Determine the (x, y) coordinate at the center of the cell enclosing the given text.  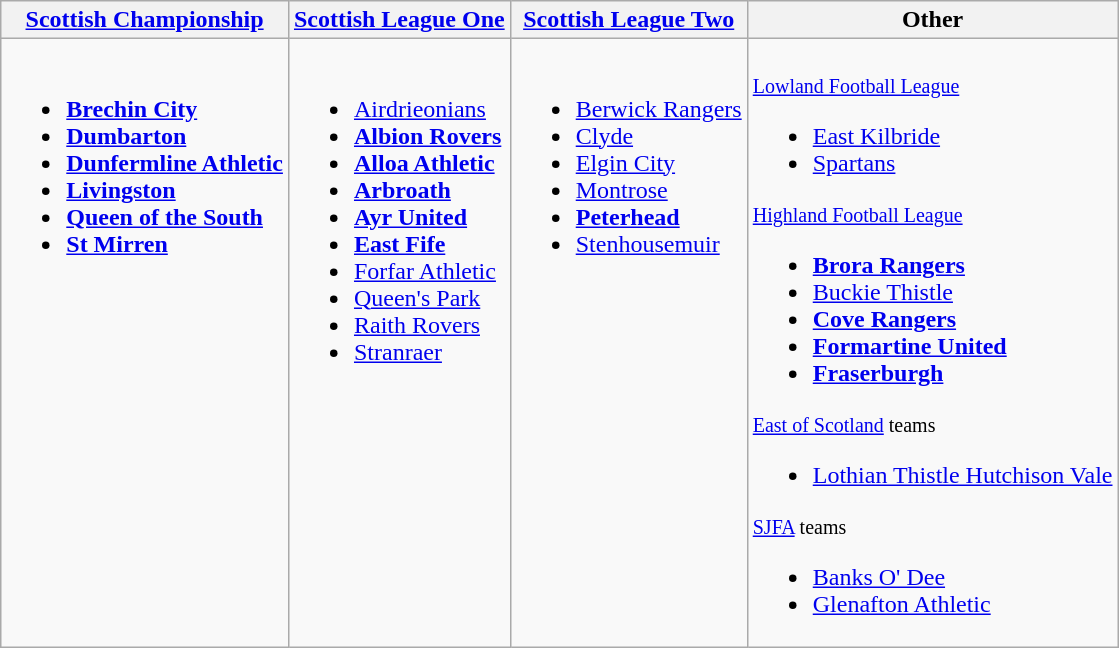
AirdrieoniansAlbion RoversAlloa AthleticArbroathAyr UnitedEast FifeForfar AthleticQueen's ParkRaith RoversStranraer (399, 343)
Brechin CityDumbartonDunfermline AthleticLivingstonQueen of the SouthSt Mirren (145, 343)
Scottish Championship (145, 20)
Scottish League Two (628, 20)
Berwick RangersClydeElgin CityMontrosePeterheadStenhousemuir (628, 343)
Other (932, 20)
Scottish League One (399, 20)
